Provide the [X, Y] coordinate of the cell's center where the given text is located.  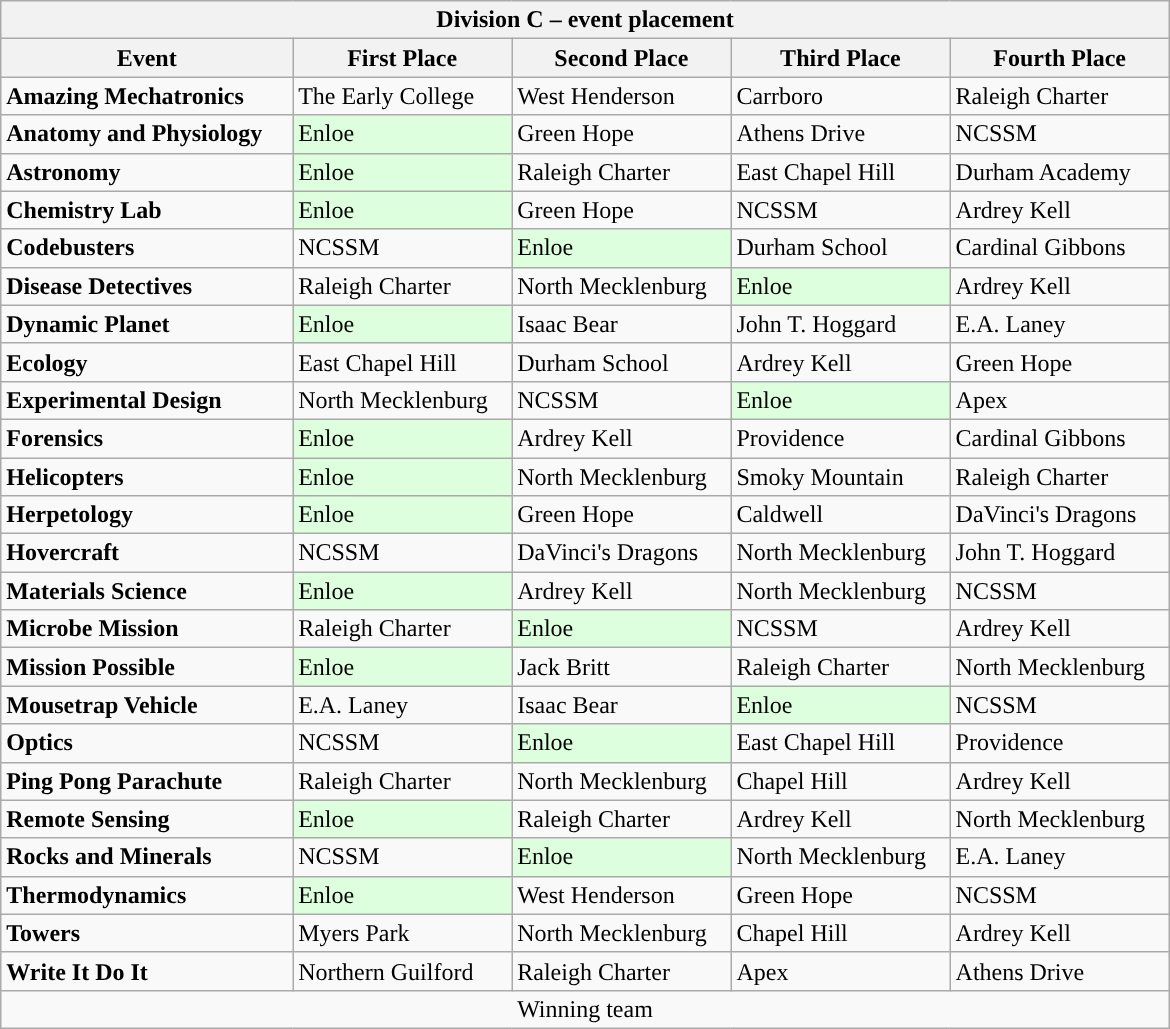
Division C – event placement [585, 20]
Mousetrap Vehicle [147, 705]
Mission Possible [147, 667]
First Place [402, 58]
Myers Park [402, 933]
Herpetology [147, 515]
Anatomy and Physiology [147, 134]
Ecology [147, 362]
Northern Guilford [402, 971]
Amazing Mechatronics [147, 96]
Rocks and Minerals [147, 857]
Remote Sensing [147, 819]
Towers [147, 933]
Smoky Mountain [840, 477]
Fourth Place [1060, 58]
Chemistry Lab [147, 210]
Caldwell [840, 515]
Disease Detectives [147, 286]
Second Place [622, 58]
Forensics [147, 438]
Event [147, 58]
Winning team [585, 1009]
Write It Do It [147, 971]
Ping Pong Parachute [147, 781]
Third Place [840, 58]
Hovercraft [147, 553]
Jack Britt [622, 667]
Dynamic Planet [147, 324]
The Early College [402, 96]
Microbe Mission [147, 629]
Thermodynamics [147, 895]
Durham Academy [1060, 172]
Astronomy [147, 172]
Helicopters [147, 477]
Optics [147, 743]
Codebusters [147, 248]
Experimental Design [147, 400]
Materials Science [147, 591]
Carrboro [840, 96]
